Capture the cell that displays the provided text and extract its (X, Y) central coordinate. 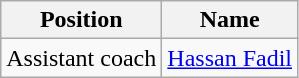
Position (82, 20)
Hassan Fadil (230, 58)
Assistant coach (82, 58)
Name (230, 20)
